From the cell containing the given text, extract its center point as [x, y] coordinate. 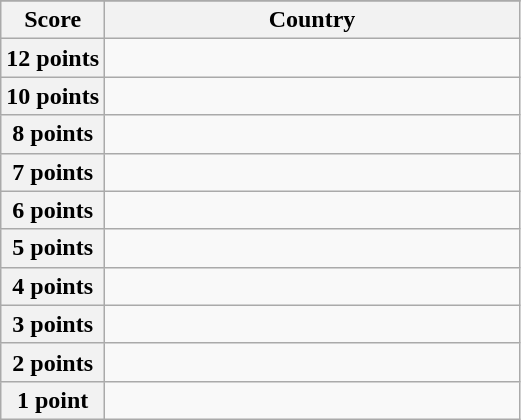
5 points [53, 248]
Score [53, 20]
2 points [53, 362]
12 points [53, 58]
Country [312, 20]
1 point [53, 400]
7 points [53, 172]
8 points [53, 134]
10 points [53, 96]
6 points [53, 210]
3 points [53, 324]
4 points [53, 286]
